Provide the [x, y] coordinate of the cell's center where the given text is located.  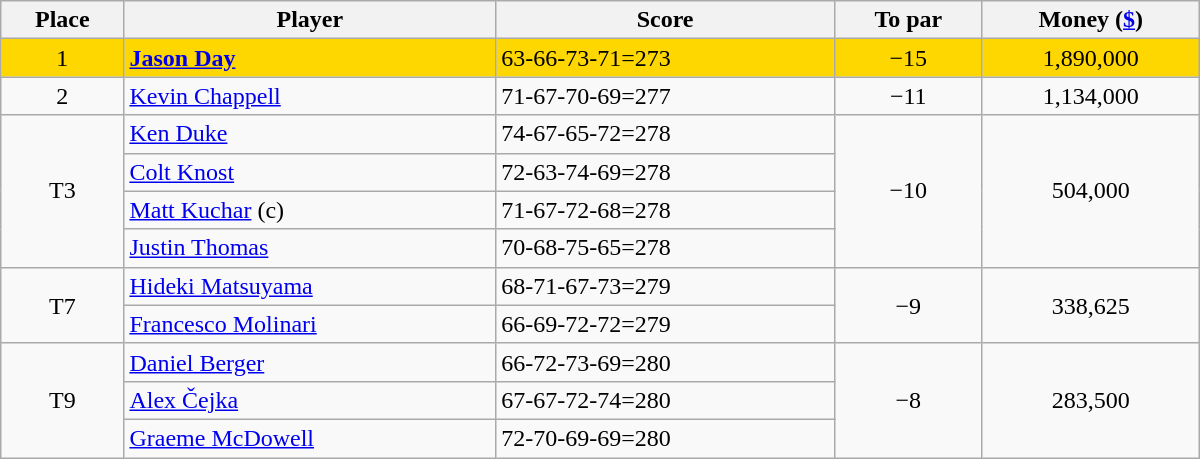
1,134,000 [1090, 96]
−8 [908, 400]
66-69-72-72=279 [666, 324]
Francesco Molinari [310, 324]
To par [908, 20]
Jason Day [310, 58]
283,500 [1090, 400]
−15 [908, 58]
Player [310, 20]
Colt Knost [310, 172]
T7 [62, 305]
Alex Čejka [310, 400]
71-67-70-69=277 [666, 96]
2 [62, 96]
Hideki Matsuyama [310, 286]
72-70-69-69=280 [666, 438]
1,890,000 [1090, 58]
Kevin Chappell [310, 96]
−11 [908, 96]
T9 [62, 400]
74-67-65-72=278 [666, 134]
338,625 [1090, 305]
1 [62, 58]
Graeme McDowell [310, 438]
Score [666, 20]
−9 [908, 305]
T3 [62, 191]
63-66-73-71=273 [666, 58]
68-71-67-73=279 [666, 286]
67-67-72-74=280 [666, 400]
71-67-72-68=278 [666, 210]
72-63-74-69=278 [666, 172]
66-72-73-69=280 [666, 362]
Daniel Berger [310, 362]
Ken Duke [310, 134]
70-68-75-65=278 [666, 248]
Matt Kuchar (c) [310, 210]
Justin Thomas [310, 248]
Place [62, 20]
504,000 [1090, 191]
−10 [908, 191]
Money ($) [1090, 20]
